Determine the (X, Y) coordinate at the center of the cell enclosing the given text.  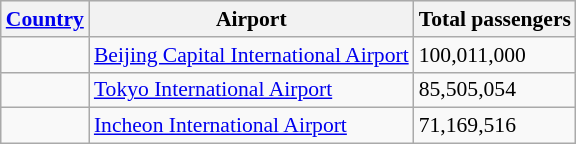
Total passengers (495, 19)
Incheon International Airport (252, 126)
Beijing Capital International Airport (252, 55)
Tokyo International Airport (252, 90)
Country (45, 19)
85,505,054 (495, 90)
100,011,000 (495, 55)
71,169,516 (495, 126)
Airport (252, 19)
